For the text-containing cell, return its midpoint in (X, Y) coordinate format. 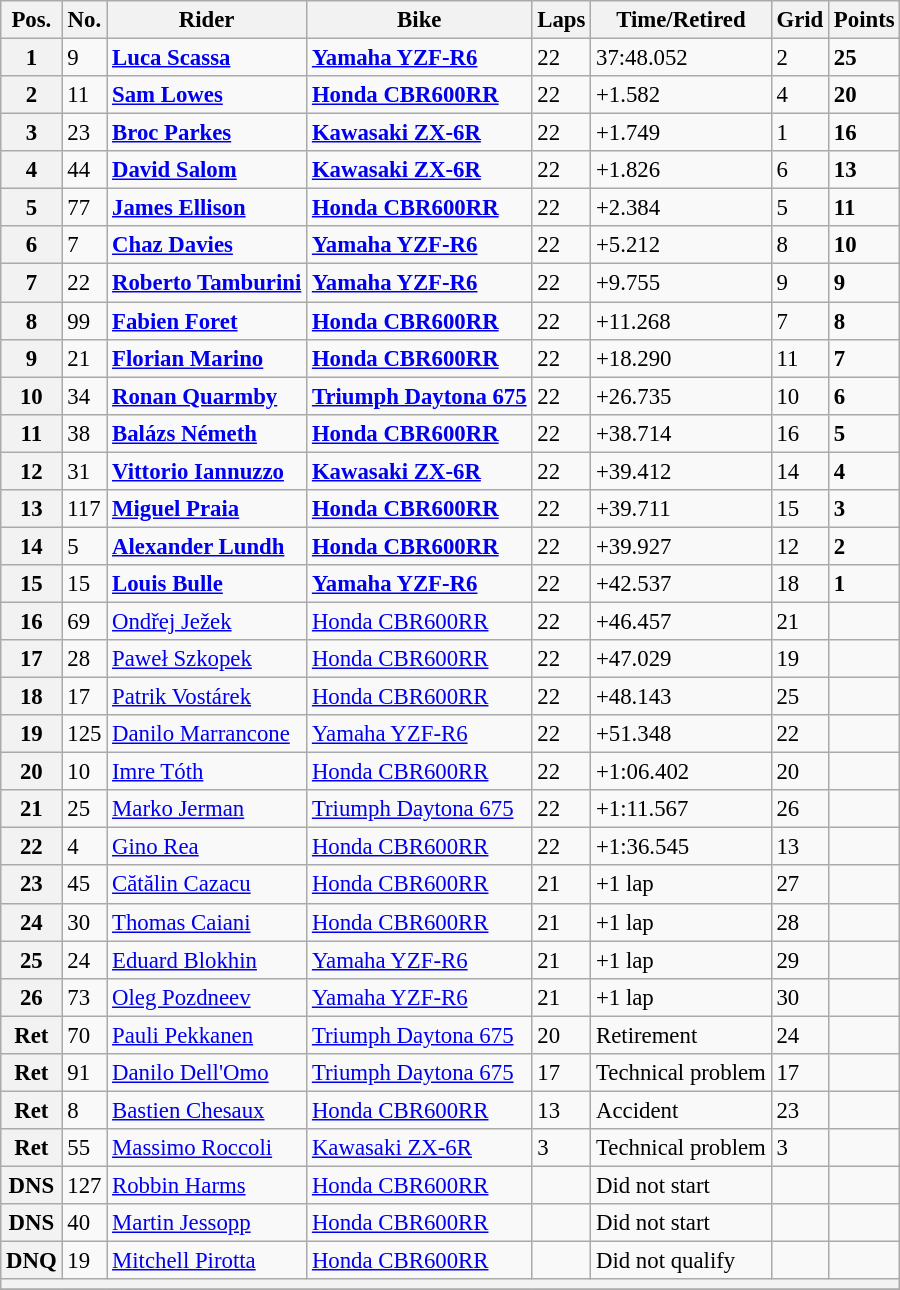
Ondřej Ježek (207, 621)
James Ellison (207, 208)
+11.268 (681, 321)
69 (84, 621)
+9.755 (681, 283)
Laps (562, 20)
Danilo Marrancone (207, 734)
Bastien Chesaux (207, 1110)
Louis Bulle (207, 584)
+1.749 (681, 133)
34 (84, 396)
+1:36.545 (681, 847)
45 (84, 885)
+48.143 (681, 697)
Patrik Vostárek (207, 697)
+2.384 (681, 208)
Gino Rea (207, 847)
Roberto Tamburini (207, 283)
Miguel Praia (207, 509)
Imre Tóth (207, 772)
Alexander Lundh (207, 546)
Pauli Pekkanen (207, 1035)
73 (84, 997)
Marko Jerman (207, 809)
Accident (681, 1110)
+39.927 (681, 546)
Mitchell Pirotta (207, 1261)
55 (84, 1148)
Oleg Pozdneev (207, 997)
Balázs Németh (207, 433)
DNQ (32, 1261)
Danilo Dell'Omo (207, 1073)
Broc Parkes (207, 133)
37:48.052 (681, 58)
27 (800, 885)
Martin Jessopp (207, 1223)
Sam Lowes (207, 95)
+38.714 (681, 433)
70 (84, 1035)
Vittorio Iannuzzo (207, 471)
Ronan Quarmby (207, 396)
Time/Retired (681, 20)
40 (84, 1223)
44 (84, 170)
91 (84, 1073)
Rider (207, 20)
+26.735 (681, 396)
+18.290 (681, 358)
+1:06.402 (681, 772)
Robbin Harms (207, 1185)
+51.348 (681, 734)
Did not qualify (681, 1261)
+47.029 (681, 659)
127 (84, 1185)
31 (84, 471)
Points (864, 20)
+39.711 (681, 509)
+42.537 (681, 584)
David Salom (207, 170)
+1.582 (681, 95)
Eduard Blokhin (207, 960)
99 (84, 321)
38 (84, 433)
+1.826 (681, 170)
Bike (420, 20)
+1:11.567 (681, 809)
Retirement (681, 1035)
Grid (800, 20)
29 (800, 960)
77 (84, 208)
Fabien Foret (207, 321)
Florian Marino (207, 358)
Massimo Roccoli (207, 1148)
+46.457 (681, 621)
No. (84, 20)
117 (84, 509)
Pos. (32, 20)
Luca Scassa (207, 58)
Thomas Caiani (207, 922)
Cătălin Cazacu (207, 885)
+39.412 (681, 471)
125 (84, 734)
Chaz Davies (207, 245)
Paweł Szkopek (207, 659)
+5.212 (681, 245)
